Return the (X, Y) coordinate for the center point of the cell that contains the specified text.  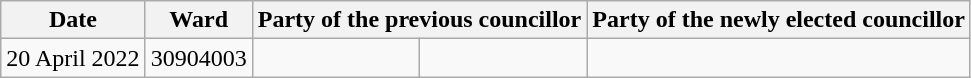
30904003 (198, 58)
Party of the previous councillor (420, 20)
20 April 2022 (73, 58)
Ward (198, 20)
Party of the newly elected councillor (779, 20)
Date (73, 20)
